Determine the (X, Y) coordinate at the center of the cell enclosing the given text.  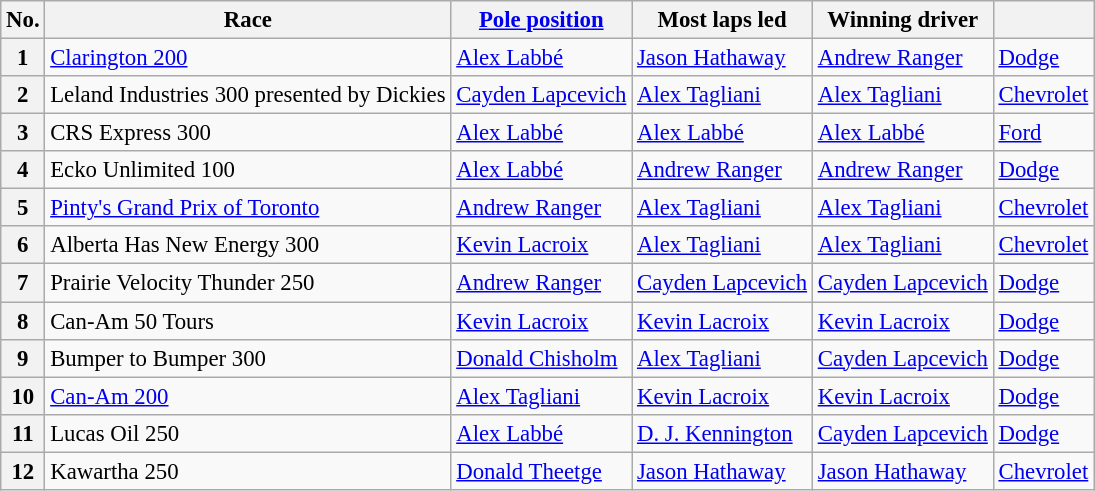
CRS Express 300 (248, 133)
Pinty's Grand Prix of Toronto (248, 208)
3 (23, 133)
Can-Am 50 Tours (248, 321)
Prairie Velocity Thunder 250 (248, 283)
Clarington 200 (248, 58)
Donald Theetge (542, 471)
1 (23, 58)
4 (23, 170)
Pole position (542, 20)
Bumper to Bumper 300 (248, 358)
Can-Am 200 (248, 396)
6 (23, 245)
Ford (1043, 133)
Most laps led (722, 20)
8 (23, 321)
11 (23, 433)
Ecko Unlimited 100 (248, 170)
Alberta Has New Energy 300 (248, 245)
9 (23, 358)
5 (23, 208)
7 (23, 283)
10 (23, 396)
Donald Chisholm (542, 358)
D. J. Kennington (722, 433)
12 (23, 471)
Winning driver (902, 20)
2 (23, 95)
Lucas Oil 250 (248, 433)
No. (23, 20)
Leland Industries 300 presented by Dickies (248, 95)
Race (248, 20)
Kawartha 250 (248, 471)
